Pinpoint the cell where the given text exists, returning its [X, Y] midpoint coordinate. 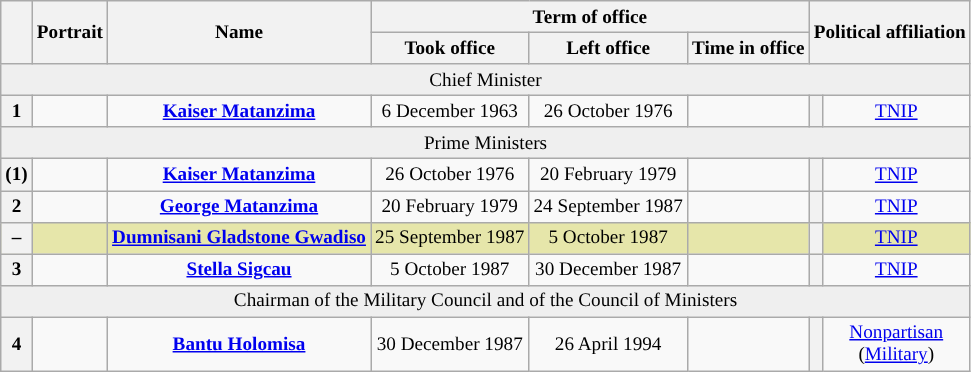
Political affiliation [890, 32]
– [17, 238]
1 [17, 111]
(1) [17, 175]
Nonpartisan(Military) [896, 344]
6 December 1963 [450, 111]
Bantu Holomisa [240, 344]
Time in office [748, 48]
George Matanzima [240, 206]
Left office [608, 48]
Term of office [590, 17]
Took office [450, 48]
24 September 1987 [608, 206]
Stella Sigcau [240, 270]
3 [17, 270]
Portrait [70, 32]
Name [240, 32]
Chief Minister [486, 80]
4 [17, 344]
Prime Ministers [486, 143]
26 April 1994 [608, 344]
Chairman of the Military Council and of the Council of Ministers [486, 301]
2 [17, 206]
25 September 1987 [450, 238]
Dumnisani Gladstone Gwadiso [240, 238]
